Capture the cell that displays the provided text and extract its (X, Y) central coordinate. 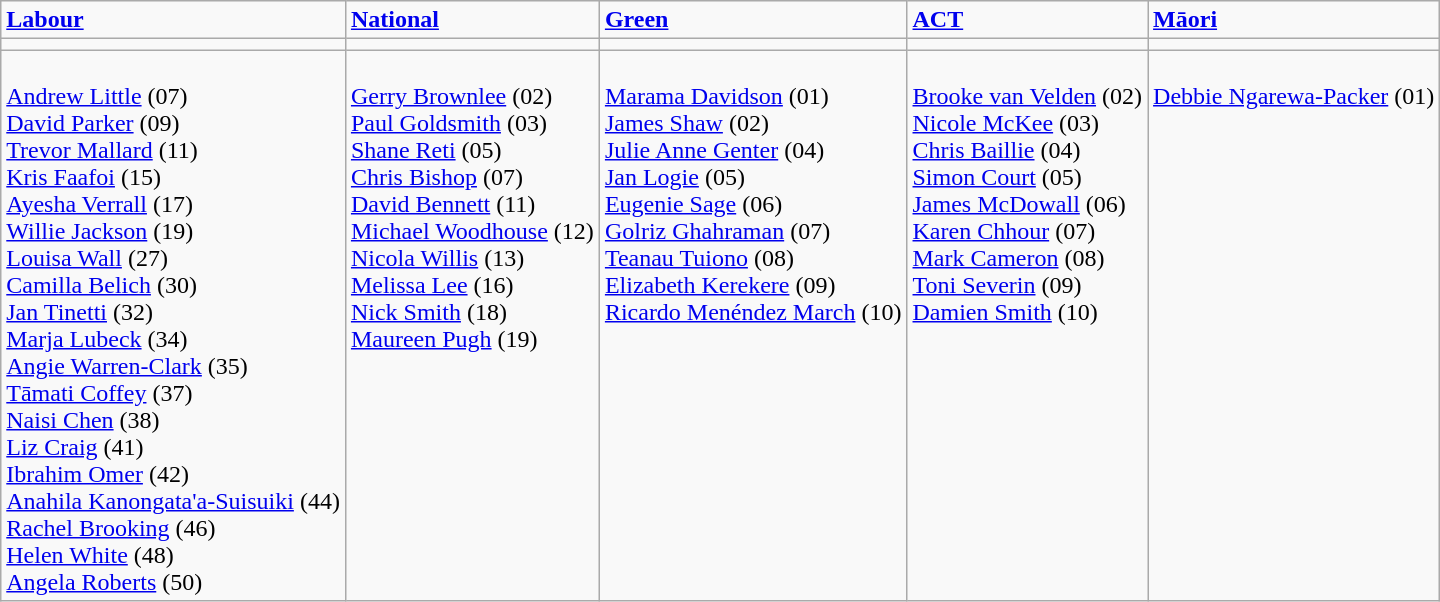
Labour (174, 20)
ACT (1028, 20)
National (472, 20)
Māori (1294, 20)
Debbie Ngarewa-Packer (01) (1294, 326)
Green (753, 20)
